Identify which cell holds the provided text, then report its [X, Y] central coordinate. 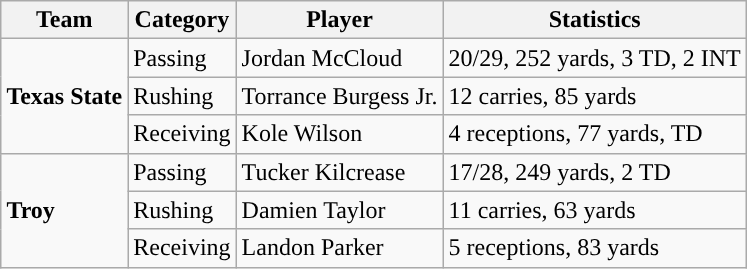
Troy [64, 210]
17/28, 249 yards, 2 TD [594, 172]
Team [64, 20]
5 receptions, 83 yards [594, 248]
Tucker Kilcrease [340, 172]
Landon Parker [340, 248]
4 receptions, 77 yards, TD [594, 134]
Jordan McCloud [340, 58]
Damien Taylor [340, 210]
12 carries, 85 yards [594, 96]
Kole Wilson [340, 134]
20/29, 252 yards, 3 TD, 2 INT [594, 58]
Category [182, 20]
11 carries, 63 yards [594, 210]
Torrance Burgess Jr. [340, 96]
Texas State [64, 96]
Statistics [594, 20]
Player [340, 20]
